Scan for the cell matching the given text and deliver its [x, y] coordinate at center. 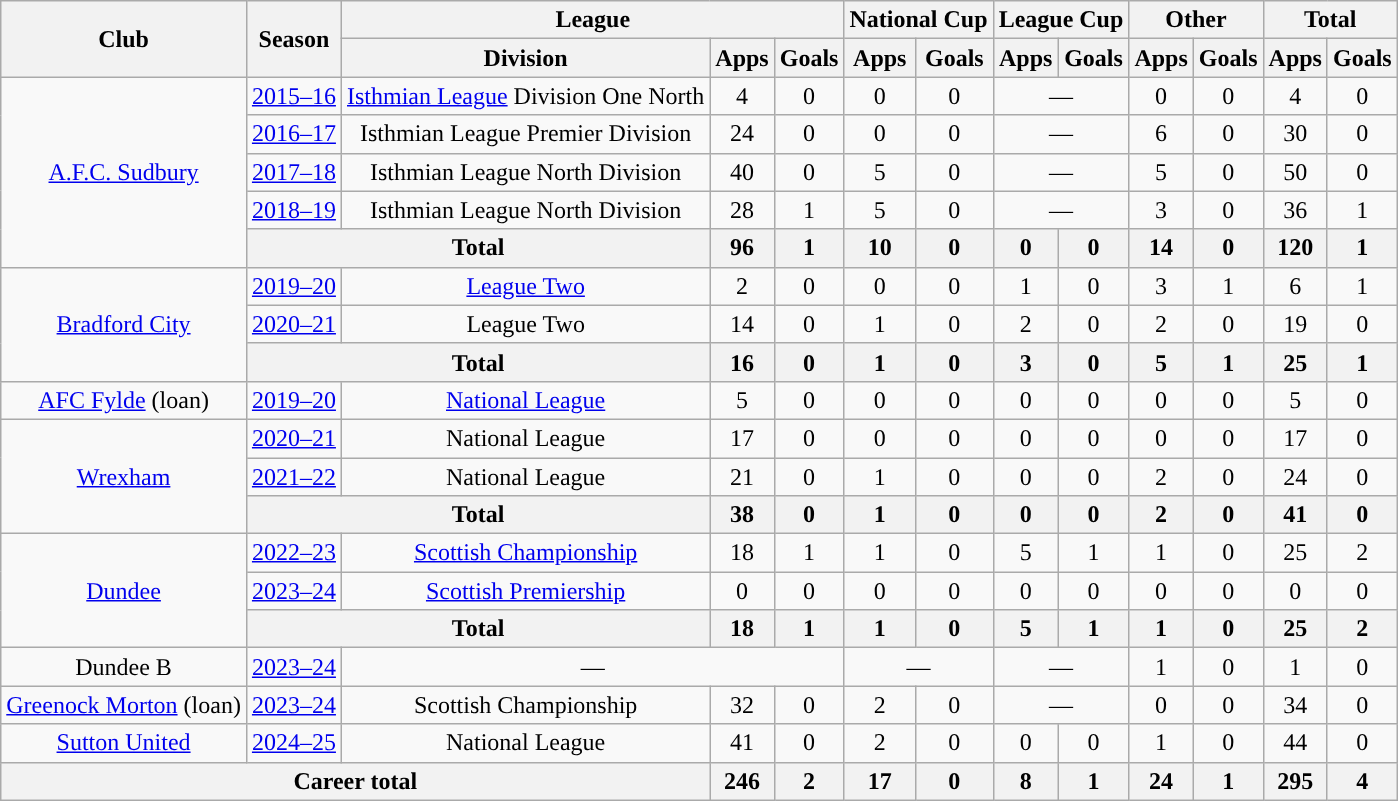
Isthmian League Premier Division [525, 134]
32 [742, 705]
2021–22 [294, 477]
34 [1295, 705]
295 [1295, 781]
28 [742, 210]
Career total [356, 781]
44 [1295, 743]
120 [1295, 248]
19 [1295, 324]
30 [1295, 134]
36 [1295, 210]
10 [880, 248]
National Cup [918, 20]
Club [124, 39]
38 [742, 515]
Greenock Morton (loan) [124, 705]
21 [742, 477]
Other [1196, 20]
40 [742, 172]
16 [742, 362]
2017–18 [294, 172]
2022–23 [294, 553]
Dundee B [124, 667]
League [592, 20]
2016–17 [294, 134]
Wrexham [124, 476]
Dundee [124, 591]
Division [525, 58]
Sutton United [124, 743]
Season [294, 39]
2024–25 [294, 743]
League Cup [1061, 20]
Bradford City [124, 324]
246 [742, 781]
2018–19 [294, 210]
Scottish Premiership [525, 591]
AFC Fylde (loan) [124, 400]
Isthmian League Division One North [525, 96]
8 [1026, 781]
A.F.C. Sudbury [124, 172]
50 [1295, 172]
2015–16 [294, 96]
96 [742, 248]
